Identify which cell holds the provided text, then report its (X, Y) central coordinate. 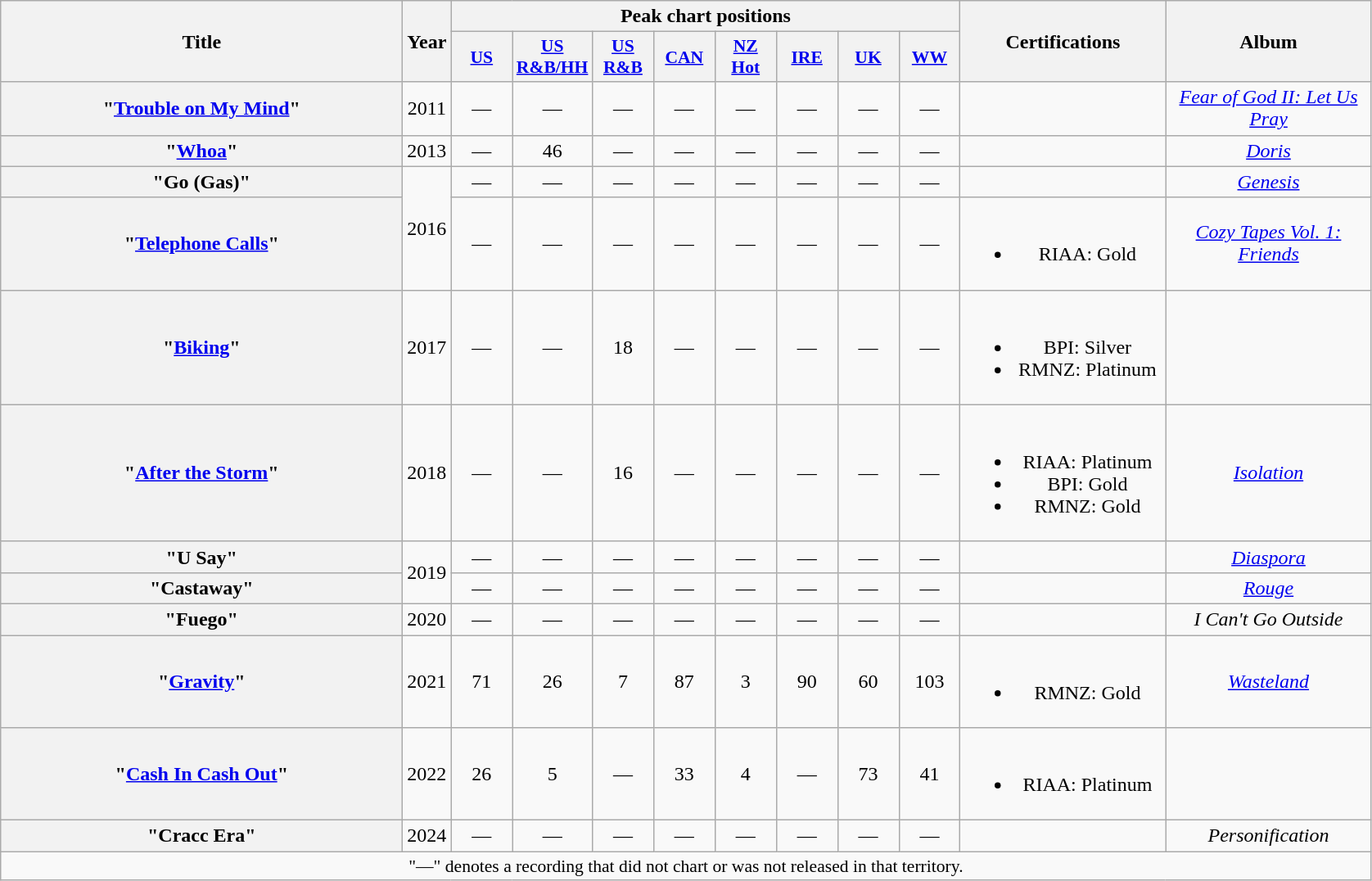
2011 (427, 108)
"Trouble on My Mind" (201, 108)
IRE (807, 57)
Album (1269, 41)
7 (622, 681)
4 (745, 775)
Rouge (1269, 588)
BPI: SilverRMNZ: Platinum (1063, 347)
Peak chart positions (706, 16)
Fear of God II: Let Us Pray (1269, 108)
2024 (427, 836)
I Can't Go Outside (1269, 619)
41 (930, 775)
RIAA: Gold (1063, 244)
73 (868, 775)
Doris (1269, 151)
Isolation (1269, 473)
RIAA: Platinum (1063, 775)
60 (868, 681)
"Biking" (201, 347)
2021 (427, 681)
2018 (427, 473)
71 (481, 681)
90 (807, 681)
103 (930, 681)
Certifications (1063, 41)
"Cracc Era" (201, 836)
Year (427, 41)
NZHot (745, 57)
5 (553, 775)
RMNZ: Gold (1063, 681)
"Cash In Cash Out" (201, 775)
CAN (684, 57)
18 (622, 347)
Cozy Tapes Vol. 1: Friends (1269, 244)
"Gravity" (201, 681)
"Whoa" (201, 151)
2019 (427, 572)
Diaspora (1269, 557)
"Telephone Calls" (201, 244)
"After the Storm" (201, 473)
2022 (427, 775)
2016 (427, 228)
UK (868, 57)
2017 (427, 347)
3 (745, 681)
"—" denotes a recording that did not chart or was not released in that territory. (686, 866)
"Fuego" (201, 619)
Wasteland (1269, 681)
16 (622, 473)
2020 (427, 619)
USR&B/HH (553, 57)
RIAA: PlatinumBPI: GoldRMNZ: Gold (1063, 473)
87 (684, 681)
33 (684, 775)
WW (930, 57)
USR&B (622, 57)
"Castaway" (201, 588)
2013 (427, 151)
Title (201, 41)
"U Say" (201, 557)
"Go (Gas)" (201, 182)
US (481, 57)
46 (553, 151)
Personification (1269, 836)
Genesis (1269, 182)
